Return the [x, y] coordinate for the center point of the cell that contains the specified text.  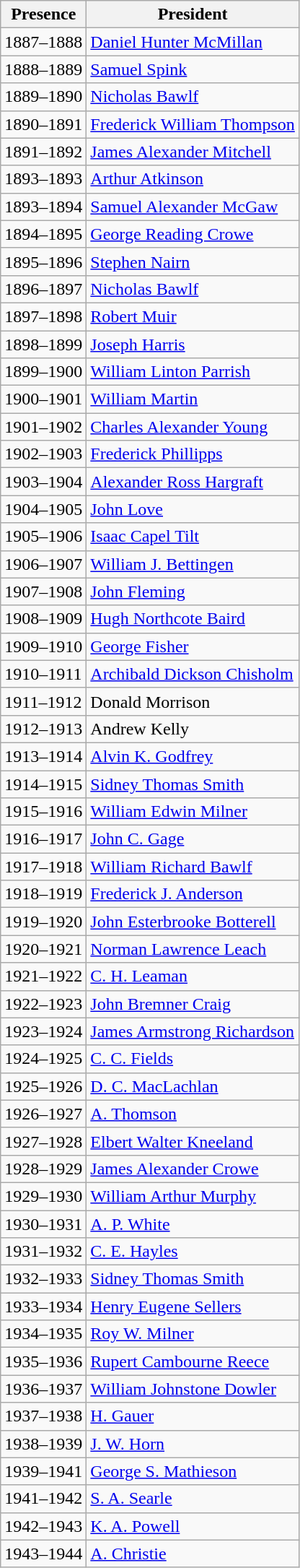
1903–1904 [43, 482]
1918–1919 [43, 894]
John Esterbrooke Botterell [193, 922]
H. Gauer [193, 1416]
C. C. Fields [193, 1059]
John C. Gage [193, 839]
1935–1936 [43, 1361]
1928–1929 [43, 1169]
Frederick Phillipps [193, 454]
1917–1918 [43, 867]
1908–1909 [43, 619]
William Arthur Murphy [193, 1196]
1937–1938 [43, 1416]
1896–1897 [43, 289]
John Bremner Craig [193, 1004]
A. Christie [193, 1554]
1931–1932 [43, 1252]
1939–1941 [43, 1471]
1911–1912 [43, 701]
1929–1930 [43, 1196]
Isaac Capel Tilt [193, 537]
1912–1913 [43, 729]
1887–1888 [43, 42]
1907–1908 [43, 592]
William Linton Parrish [193, 372]
George Reading Crowe [193, 234]
1921–1922 [43, 976]
1927–1928 [43, 1141]
K. A. Powell [193, 1526]
1919–1920 [43, 922]
1902–1903 [43, 454]
A. P. White [193, 1224]
George S. Mathieson [193, 1471]
1894–1895 [43, 234]
James Alexander Mitchell [193, 152]
1905–1906 [43, 537]
Hugh Northcote Baird [193, 619]
John Love [193, 509]
Rupert Cambourne Reece [193, 1361]
1923–1924 [43, 1031]
Norman Lawrence Leach [193, 949]
1910–1911 [43, 674]
C. H. Leaman [193, 976]
C. E. Hayles [193, 1252]
Arthur Atkinson [193, 179]
D. C. MacLachlan [193, 1086]
1904–1905 [43, 509]
Frederick J. Anderson [193, 894]
1891–1892 [43, 152]
James Armstrong Richardson [193, 1031]
1938–1939 [43, 1444]
Andrew Kelly [193, 729]
Archibald Dickson Chisholm [193, 674]
William Richard Bawlf [193, 867]
1916–1917 [43, 839]
Roy W. Milner [193, 1334]
1926–1927 [43, 1114]
1932–1933 [43, 1279]
1906–1907 [43, 564]
William J. Bettingen [193, 564]
1922–1923 [43, 1004]
President [193, 14]
Henry Eugene Sellers [193, 1307]
1893–1893 [43, 179]
George Fisher [193, 646]
Alexander Ross Hargraft [193, 482]
1915–1916 [43, 812]
1943–1944 [43, 1554]
James Alexander Crowe [193, 1169]
1899–1900 [43, 372]
Robert Muir [193, 316]
1942–1943 [43, 1526]
1893–1894 [43, 207]
1930–1931 [43, 1224]
A. Thomson [193, 1114]
1890–1891 [43, 124]
William Martin [193, 399]
Alvin K. Godfrey [193, 756]
Charles Alexander Young [193, 427]
1901–1902 [43, 427]
1900–1901 [43, 399]
William Johnstone Dowler [193, 1389]
1909–1910 [43, 646]
1898–1899 [43, 345]
Joseph Harris [193, 345]
1920–1921 [43, 949]
1933–1934 [43, 1307]
Donald Morrison [193, 701]
Elbert Walter Kneeland [193, 1141]
1924–1925 [43, 1059]
1889–1890 [43, 97]
J. W. Horn [193, 1444]
1888–1889 [43, 69]
1934–1935 [43, 1334]
John Fleming [193, 592]
Presence [43, 14]
Samuel Spink [193, 69]
1936–1937 [43, 1389]
William Edwin Milner [193, 812]
1941–1942 [43, 1499]
Frederick William Thompson [193, 124]
1914–1915 [43, 784]
1925–1926 [43, 1086]
1897–1898 [43, 316]
Samuel Alexander McGaw [193, 207]
1913–1914 [43, 756]
Stephen Nairn [193, 261]
S. A. Searle [193, 1499]
Daniel Hunter McMillan [193, 42]
1895–1896 [43, 261]
